Search for the cell housing the specified text and yield its [x, y] center coordinate. 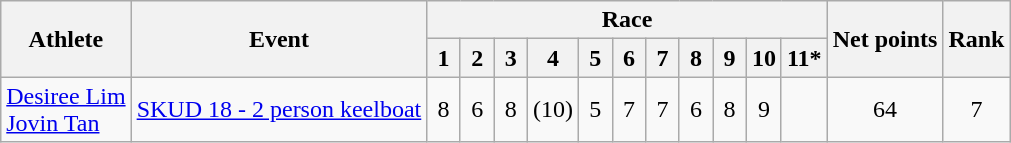
64 [885, 110]
SKUD 18 - 2 person keelboat [279, 110]
Rank [976, 39]
3 [511, 58]
10 [764, 58]
Event [279, 39]
2 [477, 58]
11* [804, 58]
1 [444, 58]
Race [627, 20]
4 [552, 58]
Desiree LimJovin Tan [66, 110]
Athlete [66, 39]
(10) [552, 110]
Net points [885, 39]
